Detect which cell encompasses the target text, then output its [X, Y] center coordinate. 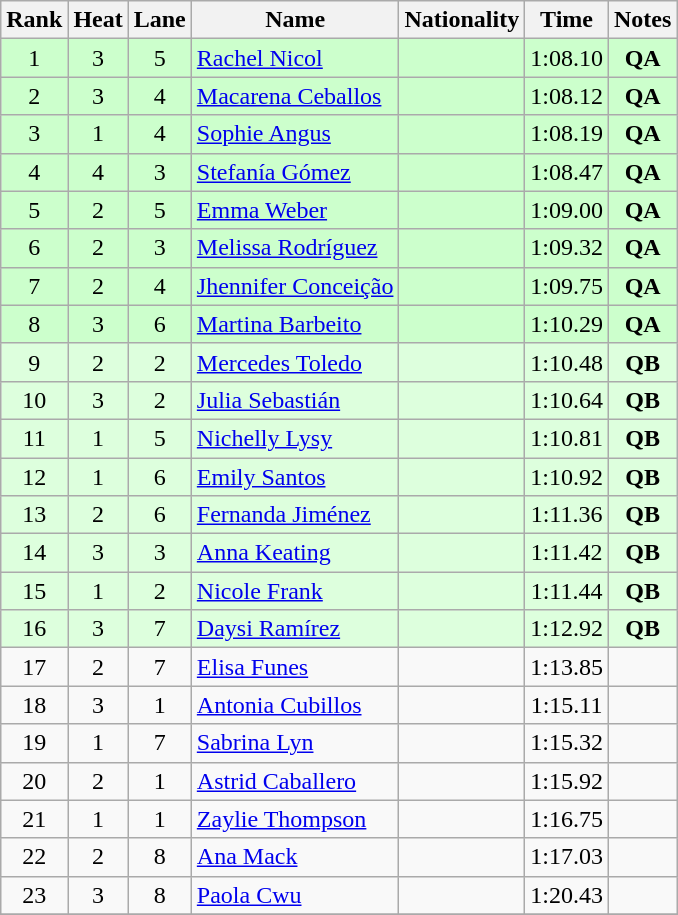
21 [34, 819]
22 [34, 857]
1:10.48 [567, 362]
Lane [160, 20]
Emily Santos [295, 477]
Paola Cwu [295, 895]
Rank [34, 20]
13 [34, 515]
14 [34, 553]
1:08.19 [567, 134]
10 [34, 400]
1:15.32 [567, 743]
Julia Sebastián [295, 400]
23 [34, 895]
Daysi Ramírez [295, 629]
Sabrina Lyn [295, 743]
1:12.92 [567, 629]
1:15.11 [567, 705]
12 [34, 477]
Elisa Funes [295, 667]
1:10.29 [567, 324]
9 [34, 362]
1:13.85 [567, 667]
Nationality [462, 20]
Nichelly Lysy [295, 438]
1:11.44 [567, 591]
1:10.64 [567, 400]
1:09.00 [567, 210]
11 [34, 438]
Emma Weber [295, 210]
Astrid Caballero [295, 781]
1:09.32 [567, 248]
1:08.10 [567, 58]
Sophie Angus [295, 134]
1:16.75 [567, 819]
1:20.43 [567, 895]
1:11.36 [567, 515]
Nicole Frank [295, 591]
17 [34, 667]
1:10.81 [567, 438]
Zaylie Thompson [295, 819]
18 [34, 705]
1:08.12 [567, 96]
Antonia Cubillos [295, 705]
Melissa Rodríguez [295, 248]
Fernanda Jiménez [295, 515]
Anna Keating [295, 553]
Name [295, 20]
Ana Mack [295, 857]
16 [34, 629]
1:11.42 [567, 553]
1:15.92 [567, 781]
Rachel Nicol [295, 58]
Jhennifer Conceição [295, 286]
20 [34, 781]
Mercedes Toledo [295, 362]
1:17.03 [567, 857]
1:09.75 [567, 286]
Notes [642, 20]
Macarena Ceballos [295, 96]
Heat [98, 20]
15 [34, 591]
Stefanía Gómez [295, 172]
Time [567, 20]
19 [34, 743]
Martina Barbeito [295, 324]
1:10.92 [567, 477]
1:08.47 [567, 172]
